Output the (x, y) coordinate of the center of the cell containing the given text.  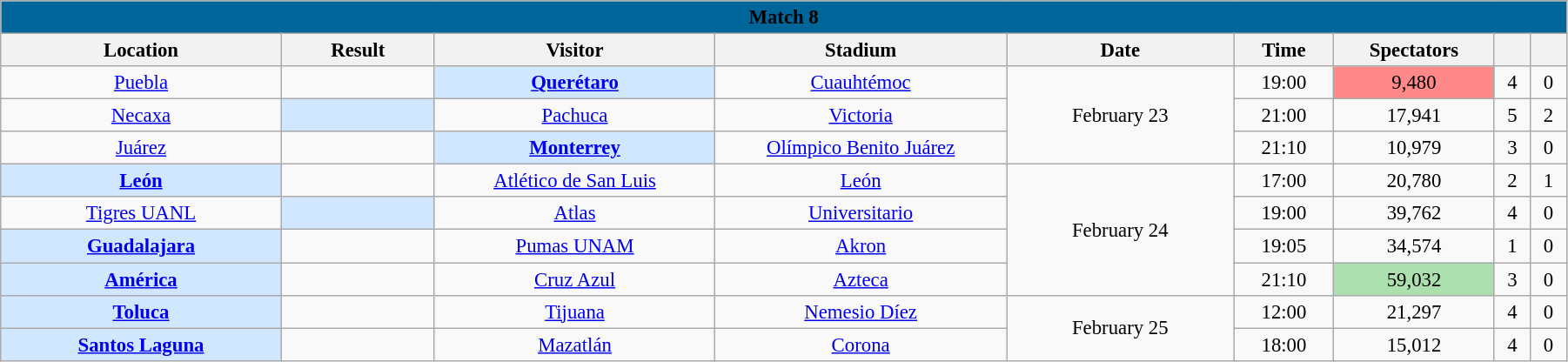
10,979 (1414, 148)
Puebla (141, 83)
Atlas (574, 213)
39,762 (1414, 213)
34,574 (1414, 246)
Location (141, 50)
Victoria (861, 116)
February 23 (1121, 115)
Visitor (574, 50)
19:05 (1284, 246)
Atlético de San Luis (574, 181)
Tigres UANL (141, 213)
Stadium (861, 50)
Olímpico Benito Juárez (861, 148)
21:00 (1284, 116)
21,297 (1414, 312)
5 (1512, 116)
59,032 (1414, 279)
Nemesio Díez (861, 312)
Querétaro (574, 83)
Match 8 (784, 17)
Mazatlán (574, 345)
17,941 (1414, 116)
Azteca (861, 279)
12:00 (1284, 312)
Pachuca (574, 116)
20,780 (1414, 181)
Santos Laguna (141, 345)
Toluca (141, 312)
Cruz Azul (574, 279)
Time (1284, 50)
9,480 (1414, 83)
Guadalajara (141, 246)
Tijuana (574, 312)
América (141, 279)
February 25 (1121, 327)
Akron (861, 246)
Juárez (141, 148)
Corona (861, 345)
Monterrey (574, 148)
Necaxa (141, 116)
Pumas UNAM (574, 246)
Date (1121, 50)
Cuauhtémoc (861, 83)
Result (358, 50)
February 24 (1121, 230)
Spectators (1414, 50)
18:00 (1284, 345)
17:00 (1284, 181)
Universitario (861, 213)
15,012 (1414, 345)
